Return the [x, y] coordinate for the center point of the cell that contains the specified text.  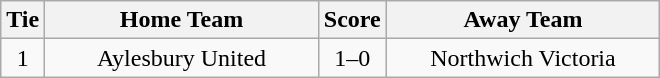
Home Team [182, 20]
1–0 [352, 58]
1 [23, 58]
Score [352, 20]
Aylesbury United [182, 58]
Away Team [523, 20]
Northwich Victoria [523, 58]
Tie [23, 20]
